Identify which cell holds the provided text, then report its (X, Y) central coordinate. 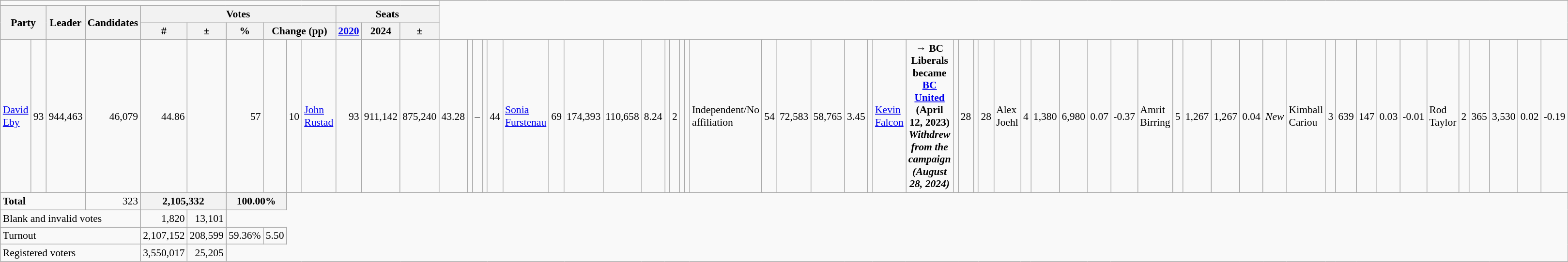
3,550,017 (164, 253)
8.24 (653, 116)
Registered voters (71, 253)
2,107,152 (164, 236)
New (1275, 116)
-0.19 (1554, 116)
Votes (238, 14)
25,205 (207, 253)
944,463 (65, 116)
# (164, 31)
3,530 (1504, 116)
David Eby (15, 116)
911,142 (381, 116)
5 (1178, 116)
2,105,332 (183, 202)
Leader (65, 22)
57 (245, 116)
174,393 (584, 116)
Kimball Cariou (1306, 116)
110,658 (622, 116)
– (477, 116)
69 (556, 116)
Party (23, 22)
Seats (387, 14)
100.00% (257, 202)
1,380 (1045, 116)
Blank and invalid votes (71, 218)
44.86 (164, 116)
10 (294, 116)
Turnout (71, 236)
13,101 (207, 218)
323 (113, 202)
59.36% (245, 236)
0.07 (1099, 116)
58,765 (827, 116)
639 (1346, 116)
6,980 (1074, 116)
→ BC Liberals became BC United (April 12, 2023)Withdrew from the campaign (August 28, 2024) (930, 116)
43.28 (453, 116)
Rod Taylor (1443, 116)
John Rustad (319, 116)
% (245, 31)
54 (769, 116)
Total (43, 202)
5.50 (275, 236)
1,820 (164, 218)
3.45 (856, 116)
Sonia Furstenau (526, 116)
Amrit Birring (1155, 116)
Independent/No affiliation (725, 116)
72,583 (794, 116)
44 (495, 116)
-0.37 (1124, 116)
2024 (381, 31)
0.03 (1388, 116)
365 (1479, 116)
Kevin Falcon (889, 116)
Alex Joehl (1007, 116)
3 (1331, 116)
4 (1026, 116)
147 (1367, 116)
-0.01 (1413, 116)
Change (pp) (300, 31)
Candidates (113, 22)
2020 (349, 31)
208,599 (207, 236)
875,240 (419, 116)
46,079 (113, 116)
0.04 (1251, 116)
0.02 (1530, 116)
